For the text-containing cell, return its midpoint in [x, y] coordinate format. 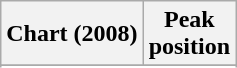
Peakposition [189, 34]
Chart (2008) [72, 34]
